Capture the cell that displays the provided text and extract its [x, y] central coordinate. 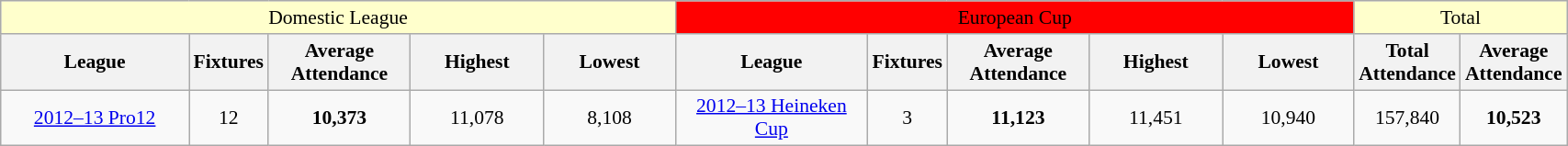
Total Attendance [1407, 62]
12 [229, 118]
10,940 [1289, 118]
8,108 [610, 118]
10,523 [1514, 118]
157,840 [1407, 118]
Domestic League [338, 17]
10,373 [340, 118]
11,123 [1018, 118]
11,078 [478, 118]
2012–13 Heineken Cup [772, 118]
3 [907, 118]
Total [1461, 17]
2012–13 Pro12 [96, 118]
11,451 [1156, 118]
European Cup [1014, 17]
